Identify which cell holds the provided text, then report its [x, y] central coordinate. 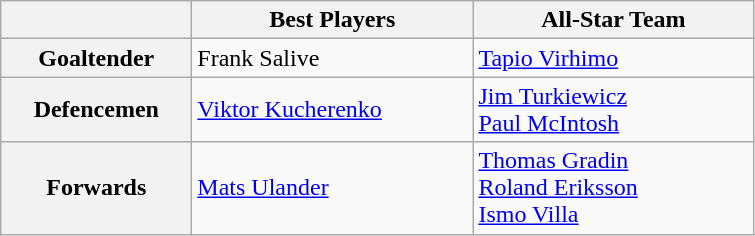
All-Star Team [614, 20]
Forwards [96, 188]
Defencemen [96, 110]
Best Players [332, 20]
Mats Ulander [332, 188]
Tapio Virhimo [614, 58]
Frank Salive [332, 58]
Goaltender [96, 58]
Viktor Kucherenko [332, 110]
Jim Turkiewicz Paul McIntosh [614, 110]
Thomas Gradin Roland Eriksson Ismo Villa [614, 188]
